For the text-containing cell, return its midpoint in [X, Y] coordinate format. 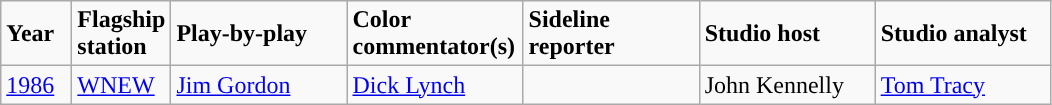
Flagship station [122, 34]
Color commentator(s) [435, 34]
Studio analyst [963, 34]
1986 [36, 85]
Sideline reporter [611, 34]
Studio host [787, 34]
Dick Lynch [435, 85]
WNEW [122, 85]
Year [36, 34]
Tom Tracy [963, 85]
Play-by-play [259, 34]
John Kennelly [787, 85]
Jim Gordon [259, 85]
